Search for the cell housing the specified text and yield its (X, Y) center coordinate. 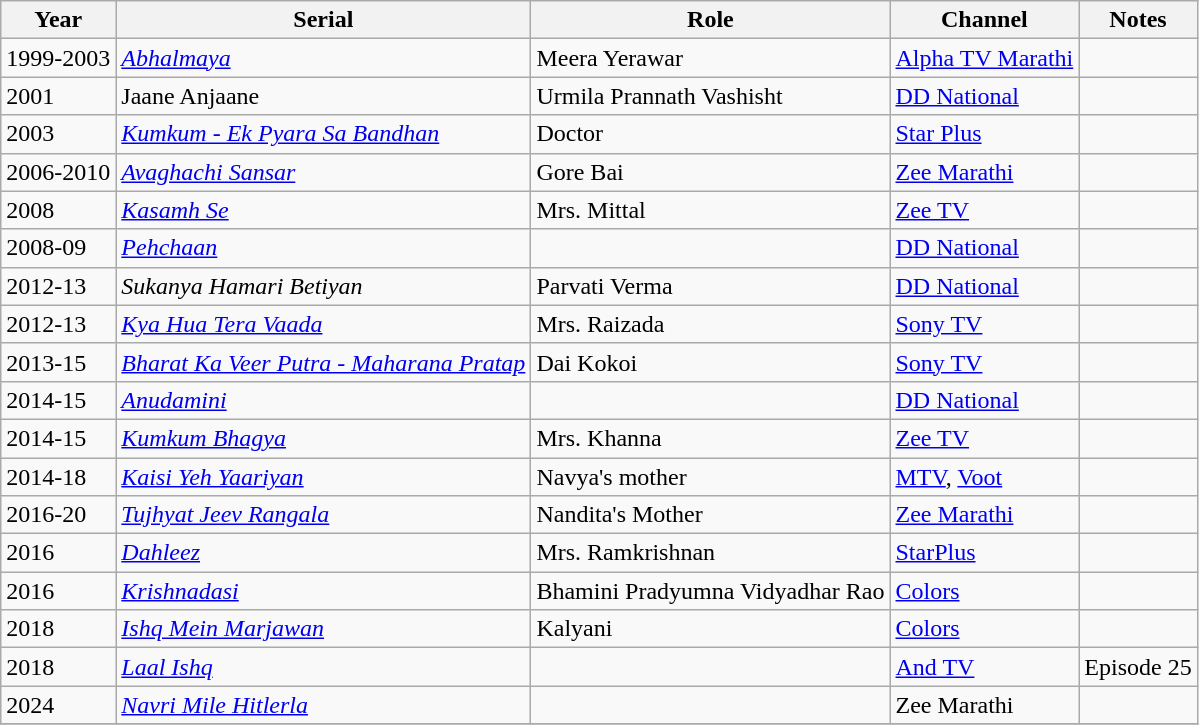
Pehchaan (324, 248)
2008 (58, 210)
Bhamini Pradyumna Vidyadhar Rao (710, 591)
Avaghachi Sansar (324, 172)
2024 (58, 705)
Channel (984, 20)
And TV (984, 667)
Bharat Ka Veer Putra - Maharana Pratap (324, 362)
2016-20 (58, 515)
Krishnadasi (324, 591)
Kya Hua Tera Vaada (324, 324)
Kumkum Bhagya (324, 438)
2001 (58, 96)
2003 (58, 134)
StarPlus (984, 553)
Urmila Prannath Vashisht (710, 96)
1999-2003 (58, 58)
Mrs. Mittal (710, 210)
Dai Kokoi (710, 362)
Meera Yerawar (710, 58)
Alpha TV Marathi (984, 58)
Tujhyat Jeev Rangala (324, 515)
Star Plus (984, 134)
Parvati Verma (710, 286)
Mrs. Ramkrishnan (710, 553)
2008-09 (58, 248)
Abhalmaya (324, 58)
2006-2010 (58, 172)
Nandita's Mother (710, 515)
Role (710, 20)
Jaane Anjaane (324, 96)
Year (58, 20)
Laal Ishq (324, 667)
2013-15 (58, 362)
Serial (324, 20)
Navri Mile Hitlerla (324, 705)
Doctor (710, 134)
Kumkum - Ek Pyara Sa Bandhan (324, 134)
Kalyani (710, 629)
Mrs. Khanna (710, 438)
Kasamh Se (324, 210)
Episode 25 (1138, 667)
Sukanya Hamari Betiyan (324, 286)
Kaisi Yeh Yaariyan (324, 477)
Dahleez (324, 553)
Notes (1138, 20)
Mrs. Raizada (710, 324)
MTV, Voot (984, 477)
Gore Bai (710, 172)
2014-18 (58, 477)
Ishq Mein Marjawan (324, 629)
Navya's mother (710, 477)
Anudamini (324, 400)
